From the cell containing the given text, extract its center point as (X, Y) coordinate. 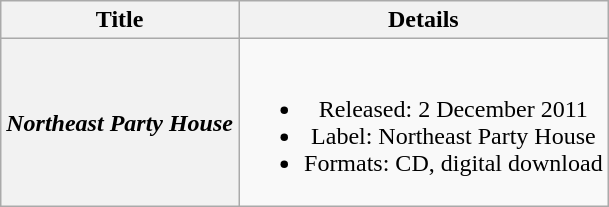
Northeast Party House (120, 122)
Title (120, 20)
Released: 2 December 2011Label: Northeast Party HouseFormats: CD, digital download (423, 122)
Details (423, 20)
